Pinpoint the cell where the given text exists, returning its [x, y] midpoint coordinate. 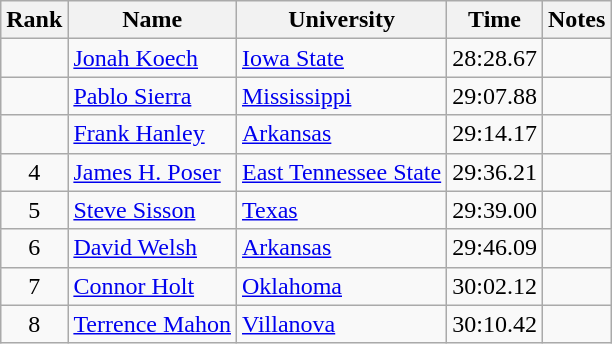
30:02.12 [495, 286]
29:39.00 [495, 210]
James H. Poser [152, 172]
Texas [341, 210]
Iowa State [341, 58]
6 [34, 248]
Mississippi [341, 96]
7 [34, 286]
4 [34, 172]
8 [34, 324]
29:36.21 [495, 172]
29:46.09 [495, 248]
Notes [576, 20]
Steve Sisson [152, 210]
David Welsh [152, 248]
Oklahoma [341, 286]
Rank [34, 20]
East Tennessee State [341, 172]
Villanova [341, 324]
Time [495, 20]
29:07.88 [495, 96]
Jonah Koech [152, 58]
Pablo Sierra [152, 96]
Connor Holt [152, 286]
29:14.17 [495, 134]
University [341, 20]
5 [34, 210]
Frank Hanley [152, 134]
28:28.67 [495, 58]
30:10.42 [495, 324]
Name [152, 20]
Terrence Mahon [152, 324]
